Scan for the cell matching the given text and deliver its (x, y) coordinate at center. 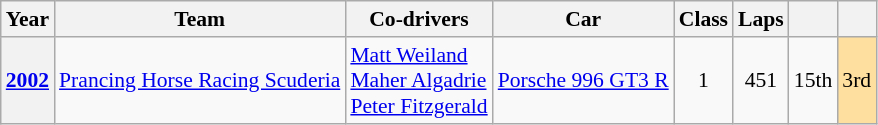
Prancing Horse Racing Scuderia (200, 80)
Team (200, 19)
2002 (28, 80)
1 (704, 80)
Porsche 996 GT3 R (584, 80)
451 (761, 80)
3rd (856, 80)
Laps (761, 19)
Class (704, 19)
Matt Weiland Maher Algadrie Peter Fitzgerald (418, 80)
Co-drivers (418, 19)
Year (28, 19)
Car (584, 19)
15th (814, 80)
